Find where the given text appears and provide that cell's center as (x, y) coordinate. 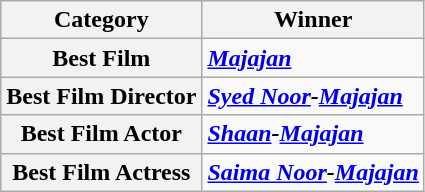
Saima Noor-Majajan (313, 172)
Best Film Actor (102, 134)
Category (102, 20)
Majajan (313, 58)
Best Film Director (102, 96)
Shaan-Majajan (313, 134)
Best Film (102, 58)
Best Film Actress (102, 172)
Winner (313, 20)
Syed Noor-Majajan (313, 96)
